Output the [x, y] coordinate of the center of the cell containing the given text.  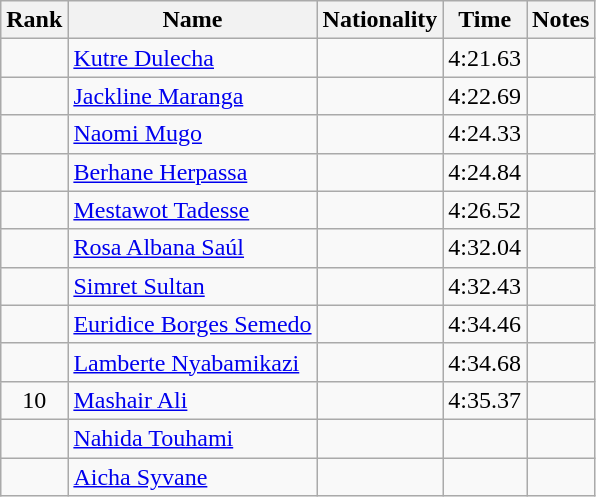
Rank [34, 20]
4:22.69 [485, 96]
Mestawot Tadesse [192, 210]
4:34.68 [485, 362]
Notes [561, 20]
Jackline Maranga [192, 96]
4:21.63 [485, 58]
Euridice Borges Semedo [192, 324]
Nationality [380, 20]
Naomi Mugo [192, 134]
4:32.04 [485, 248]
4:24.84 [485, 172]
Name [192, 20]
4:26.52 [485, 210]
4:35.37 [485, 400]
Rosa Albana Saúl [192, 248]
10 [34, 400]
Time [485, 20]
Mashair Ali [192, 400]
4:34.46 [485, 324]
Lamberte Nyabamikazi [192, 362]
4:24.33 [485, 134]
Simret Sultan [192, 286]
Berhane Herpassa [192, 172]
4:32.43 [485, 286]
Aicha Syvane [192, 477]
Nahida Touhami [192, 438]
Kutre Dulecha [192, 58]
